For the text-containing cell, return its midpoint in [X, Y] coordinate format. 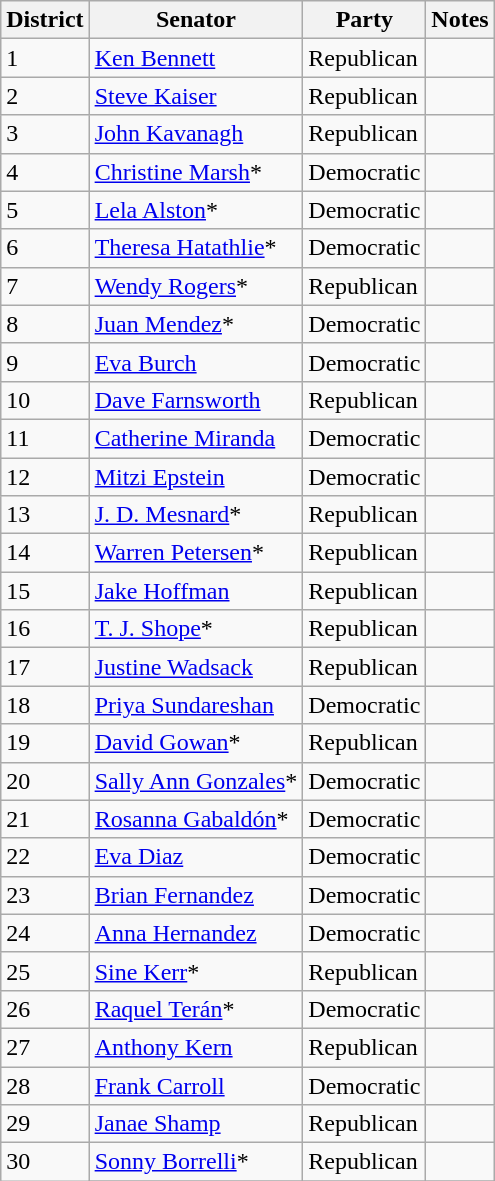
16 [45, 629]
Raquel Terán* [196, 1009]
6 [45, 248]
J. D. Mesnard* [196, 515]
14 [45, 553]
Anthony Kern [196, 1047]
7 [45, 286]
Anna Hernandez [196, 933]
3 [45, 134]
2 [45, 96]
Dave Farnsworth [196, 400]
Steve Kaiser [196, 96]
District [45, 20]
28 [45, 1085]
17 [45, 667]
Priya Sundareshan [196, 705]
Notes [460, 20]
Sally Ann Gonzales* [196, 781]
Catherine Miranda [196, 438]
5 [45, 210]
Sonny Borrelli* [196, 1162]
23 [45, 895]
21 [45, 819]
12 [45, 477]
Senator [196, 20]
20 [45, 781]
Ken Bennett [196, 58]
29 [45, 1124]
Lela Alston* [196, 210]
13 [45, 515]
Jake Hoffman [196, 591]
15 [45, 591]
11 [45, 438]
Frank Carroll [196, 1085]
Eva Burch [196, 362]
Justine Wadsack [196, 667]
24 [45, 933]
Janae Shamp [196, 1124]
David Gowan* [196, 743]
25 [45, 971]
27 [45, 1047]
Rosanna Gabaldón* [196, 819]
Mitzi Epstein [196, 477]
Juan Mendez* [196, 324]
22 [45, 857]
26 [45, 1009]
10 [45, 400]
19 [45, 743]
John Kavanagh [196, 134]
Wendy Rogers* [196, 286]
30 [45, 1162]
18 [45, 705]
Party [364, 20]
Brian Fernandez [196, 895]
9 [45, 362]
4 [45, 172]
1 [45, 58]
Warren Petersen* [196, 553]
Eva Diaz [196, 857]
Christine Marsh* [196, 172]
T. J. Shope* [196, 629]
Theresa Hatathlie* [196, 248]
Sine Kerr* [196, 971]
8 [45, 324]
